Capture the cell that displays the provided text and extract its (X, Y) central coordinate. 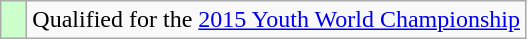
Qualified for the 2015 Youth World Championship (276, 20)
